Provide the (X, Y) coordinate of the cell's center where the given text is located.  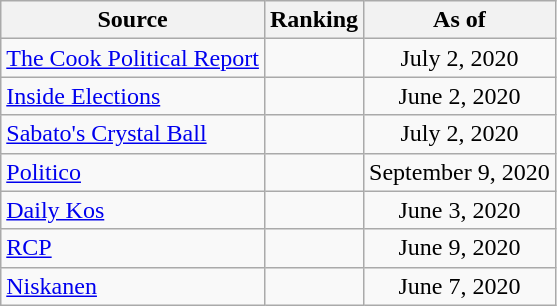
June 3, 2020 (460, 210)
RCP (133, 248)
Niskanen (133, 286)
June 7, 2020 (460, 286)
September 9, 2020 (460, 172)
Sabato's Crystal Ball (133, 134)
Politico (133, 172)
As of (460, 20)
Daily Kos (133, 210)
June 9, 2020 (460, 248)
June 2, 2020 (460, 96)
Ranking (314, 20)
The Cook Political Report (133, 58)
Inside Elections (133, 96)
Source (133, 20)
